Capture the cell that displays the provided text and extract its [x, y] central coordinate. 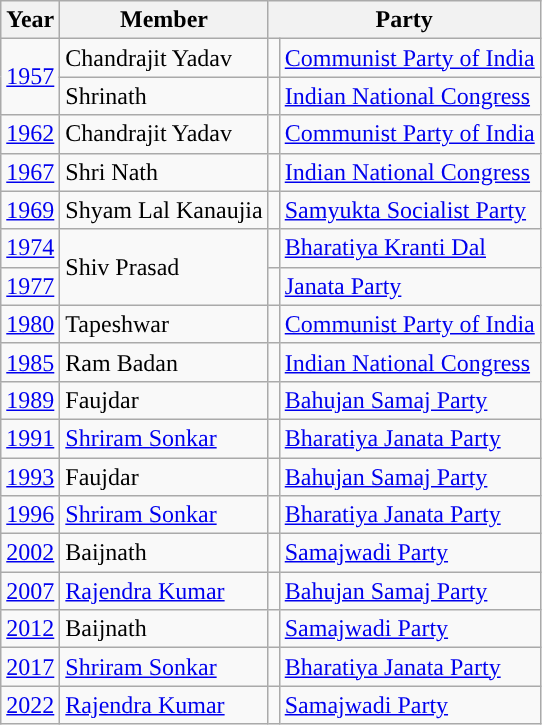
1989 [30, 400]
Janata Party [410, 286]
2007 [30, 591]
2022 [30, 705]
Bharatiya Kranti Dal [410, 248]
1969 [30, 210]
Party [404, 20]
1962 [30, 134]
Samyukta Socialist Party [410, 210]
1977 [30, 286]
Shrinath [164, 96]
2002 [30, 553]
1957 [30, 77]
1996 [30, 515]
2017 [30, 667]
Shiv Prasad [164, 267]
1991 [30, 438]
Shri Nath [164, 172]
2012 [30, 629]
1993 [30, 477]
Member [164, 20]
Tapeshwar [164, 324]
Shyam Lal Kanaujia [164, 210]
1974 [30, 248]
Ram Badan [164, 362]
1967 [30, 172]
1985 [30, 362]
1980 [30, 324]
Year [30, 20]
